Scan for the cell matching the given text and deliver its [X, Y] coordinate at center. 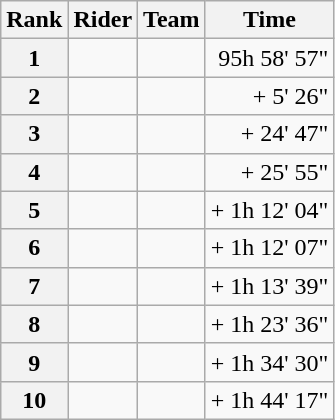
7 [34, 286]
3 [34, 134]
95h 58' 57" [270, 58]
6 [34, 248]
+ 1h 34' 30" [270, 362]
+ 24' 47" [270, 134]
10 [34, 400]
4 [34, 172]
9 [34, 362]
2 [34, 96]
Rank [34, 20]
+ 1h 13' 39" [270, 286]
+ 1h 23' 36" [270, 324]
+ 1h 44' 17" [270, 400]
1 [34, 58]
5 [34, 210]
8 [34, 324]
Time [270, 20]
+ 5' 26" [270, 96]
Rider [103, 20]
Team [172, 20]
+ 25' 55" [270, 172]
+ 1h 12' 07" [270, 248]
+ 1h 12' 04" [270, 210]
